For the text-containing cell, return its midpoint in [x, y] coordinate format. 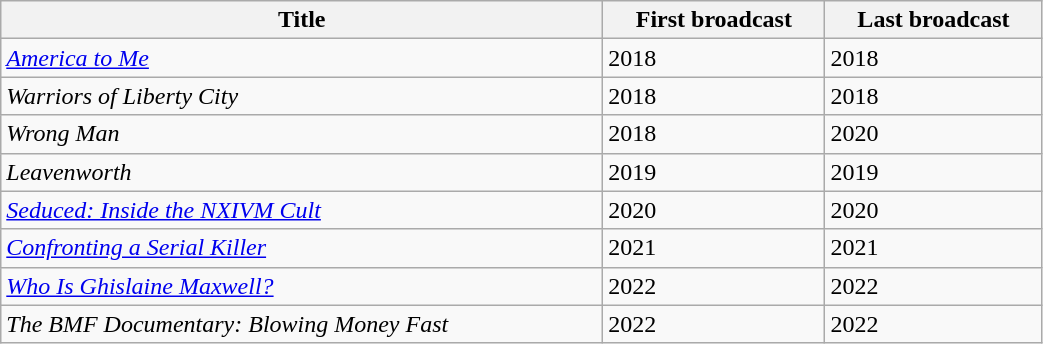
The BMF Documentary: Blowing Money Fast [302, 324]
Leavenworth [302, 172]
Warriors of Liberty City [302, 96]
First broadcast [714, 20]
Seduced: Inside the NXIVM Cult [302, 210]
Confronting a Serial Killer [302, 248]
Last broadcast [934, 20]
Who Is Ghislaine Maxwell? [302, 286]
America to Me [302, 58]
Title [302, 20]
Wrong Man [302, 134]
